Pinpoint the cell where the given text exists, returning its (X, Y) midpoint coordinate. 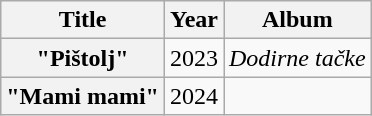
"Pištolj" (83, 58)
Dodirne tačke (298, 58)
Title (83, 20)
Album (298, 20)
2023 (194, 58)
"Mami mami" (83, 96)
Year (194, 20)
2024 (194, 96)
